Determine the (X, Y) coordinate at the center of the cell enclosing the given text.  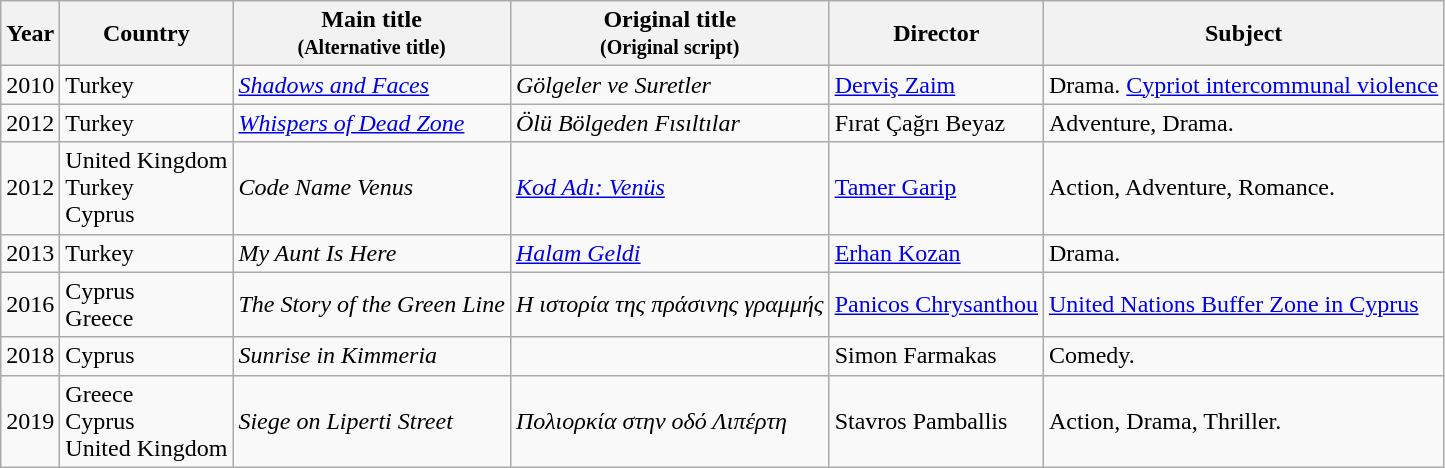
Action, Adventure, Romance. (1244, 188)
Tamer Garip (936, 188)
Comedy. (1244, 356)
GreeceCyprusUnited Kingdom (146, 421)
2013 (30, 253)
Ölü Bölgeden Fısıltılar (670, 123)
Adventure, Drama. (1244, 123)
United KingdomTurkeyCyprus (146, 188)
My Aunt Is Here (372, 253)
Cyprus (146, 356)
Code Name Venus (372, 188)
Stavros Pamballis (936, 421)
Drama. Cypriot intercommunal violence (1244, 85)
Η ιστορία της πράσινης γραμμής (670, 304)
Main title(Alternative title) (372, 34)
Fırat Çağrı Beyaz (936, 123)
Gölgeler ve Suretler (670, 85)
Πολιορκία στην οδό Λιπέρτη (670, 421)
Action, Drama, Thriller. (1244, 421)
United Nations Buffer Zone in Cyprus (1244, 304)
The Story of the Green Line (372, 304)
Halam Geldi (670, 253)
2016 (30, 304)
Subject (1244, 34)
Sunrise in Kimmeria (372, 356)
Kod Adı: Venüs (670, 188)
Derviş Zaim (936, 85)
Shadows and Faces (372, 85)
Country (146, 34)
2010 (30, 85)
Erhan Kozan (936, 253)
Year (30, 34)
Panicos Chrysanthou (936, 304)
Director (936, 34)
Siege on Liperti Street (372, 421)
Whispers of Dead Zone (372, 123)
Drama. (1244, 253)
2019 (30, 421)
2018 (30, 356)
Original title(Original script) (670, 34)
Simon Farmakas (936, 356)
CyprusGreece (146, 304)
